Extract the (X, Y) coordinate from the center of the cell holding the provided text.  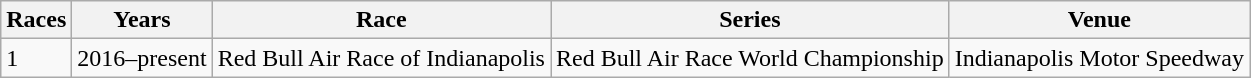
Race (381, 20)
Years (142, 20)
Indianapolis Motor Speedway (1099, 58)
Races (36, 20)
Red Bull Air Race of Indianapolis (381, 58)
Red Bull Air Race World Championship (750, 58)
1 (36, 58)
2016–present (142, 58)
Series (750, 20)
Venue (1099, 20)
